Extract the [X, Y] coordinate from the center of the cell holding the provided text.  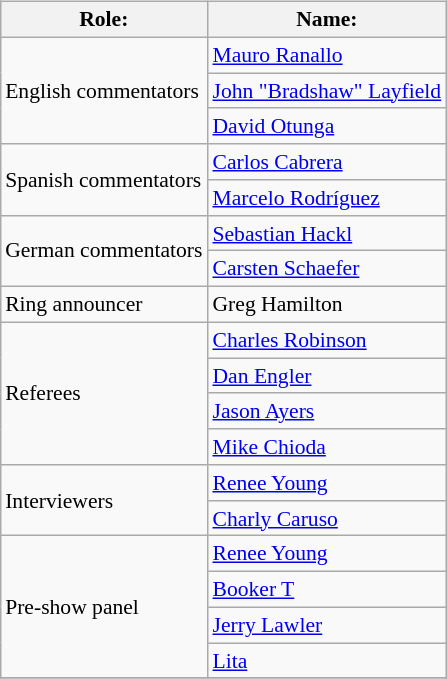
Jerry Lawler [326, 625]
Mauro Ranallo [326, 55]
German commentators [104, 250]
Spanish commentators [104, 180]
David Otunga [326, 126]
Name: [326, 20]
Charly Caruso [326, 518]
Booker T [326, 590]
Marcelo Rodríguez [326, 198]
Role: [104, 20]
Dan Engler [326, 376]
Jason Ayers [326, 411]
Carlos Cabrera [326, 162]
Lita [326, 661]
English commentators [104, 90]
Carsten Schaefer [326, 269]
Greg Hamilton [326, 305]
Interviewers [104, 500]
Pre-show panel [104, 607]
John "Bradshaw" Layfield [326, 91]
Mike Chioda [326, 447]
Charles Robinson [326, 340]
Ring announcer [104, 305]
Sebastian Hackl [326, 233]
Referees [104, 393]
